Locate the cell with the specified text and output its [X, Y] center coordinate. 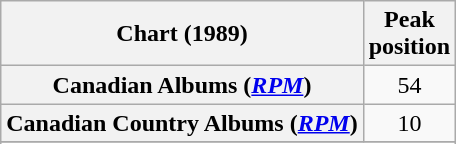
Chart (1989) [182, 34]
Peakposition [409, 34]
Canadian Albums (RPM) [182, 85]
Canadian Country Albums (RPM) [182, 123]
54 [409, 85]
10 [409, 123]
